Locate the cell with the specified text and output its (x, y) center coordinate. 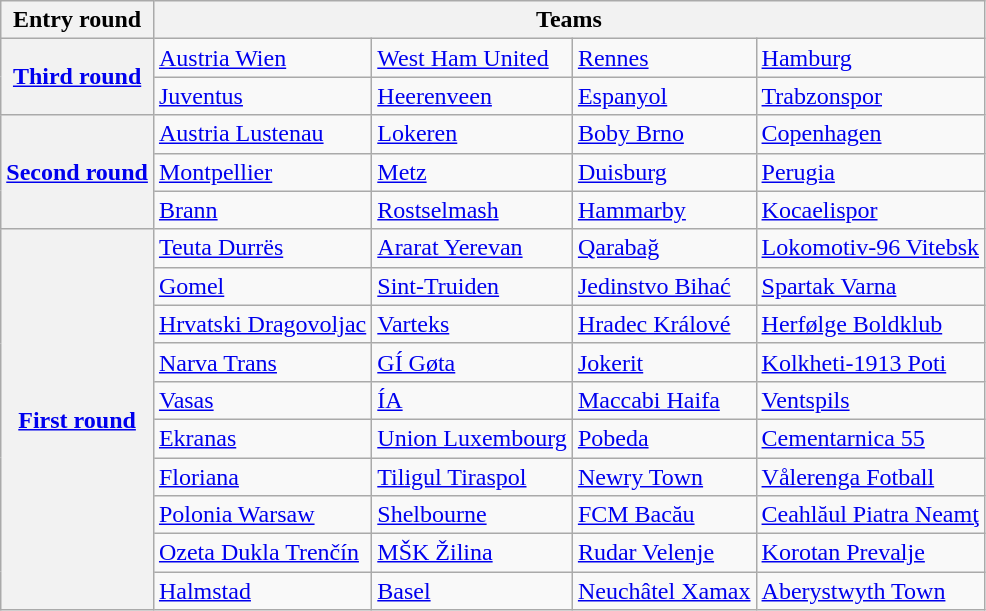
Teams (568, 20)
Newry Town (664, 477)
Union Luxembourg (472, 438)
Vålerenga Fotball (870, 477)
Lokomotiv-96 Vitebsk (870, 248)
Third round (78, 77)
Maccabi Haifa (664, 400)
Qarabağ (664, 248)
Rostselmash (472, 210)
Gomel (262, 286)
Austria Lustenau (262, 134)
Boby Brno (664, 134)
Hammarby (664, 210)
Austria Wien (262, 58)
Pobeda (664, 438)
Ararat Yerevan (472, 248)
Ozeta Dukla Trenčín (262, 553)
Basel (472, 591)
Herfølge Boldklub (870, 324)
Varteks (472, 324)
Entry round (78, 20)
Narva Trans (262, 362)
Spartak Varna (870, 286)
Brann (262, 210)
Korotan Prevalje (870, 553)
Kolkheti-1913 Poti (870, 362)
Trabzonspor (870, 96)
First round (78, 420)
Teuta Durrës (262, 248)
Floriana (262, 477)
Second round (78, 172)
Metz (472, 172)
Ceahlăul Piatra Neamţ (870, 515)
Vasas (262, 400)
Heerenveen (472, 96)
Lokeren (472, 134)
Sint-Truiden (472, 286)
Hamburg (870, 58)
Juventus (262, 96)
Hradec Králové (664, 324)
Copenhagen (870, 134)
Kocaelispor (870, 210)
MŠK Žilina (472, 553)
ÍA (472, 400)
Montpellier (262, 172)
Ventspils (870, 400)
Aberystwyth Town (870, 591)
Halmstad (262, 591)
Perugia (870, 172)
Espanyol (664, 96)
Jedinstvo Bihać (664, 286)
GÍ Gøta (472, 362)
Cementarnica 55 (870, 438)
Rudar Velenje (664, 553)
Neuchâtel Xamax (664, 591)
Duisburg (664, 172)
Polonia Warsaw (262, 515)
Rennes (664, 58)
Ekranas (262, 438)
West Ham United (472, 58)
FCM Bacău (664, 515)
Hrvatski Dragovoljac (262, 324)
Shelbourne (472, 515)
Jokerit (664, 362)
Tiligul Tiraspol (472, 477)
